Search for the cell housing the specified text and yield its [X, Y] center coordinate. 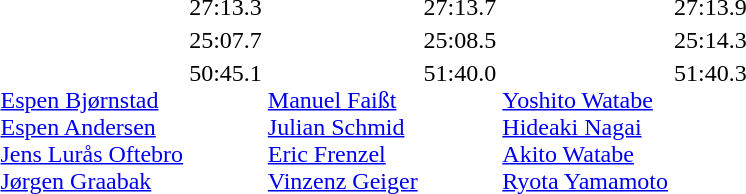
25:07.7 [226, 40]
25:08.5 [460, 40]
